Return [x, y] of the center of cell containing provided text 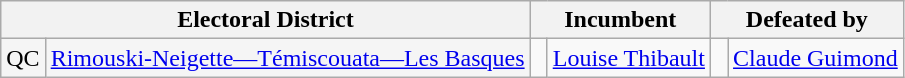
Electoral District [266, 20]
Incumbent [620, 20]
Rimouski-Neigette—Témiscouata—Les Basques [288, 58]
Defeated by [806, 20]
QC [23, 58]
Claude Guimond [816, 58]
Louise Thibault [628, 58]
